Return the [x, y] coordinate for the center point of the cell that contains the specified text.  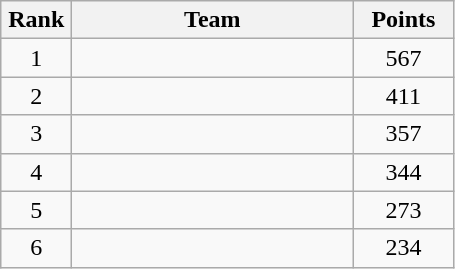
357 [404, 134]
Team [212, 20]
273 [404, 210]
344 [404, 172]
411 [404, 96]
567 [404, 58]
Points [404, 20]
1 [36, 58]
234 [404, 248]
5 [36, 210]
2 [36, 96]
3 [36, 134]
6 [36, 248]
Rank [36, 20]
4 [36, 172]
